Pinpoint the cell where the given text exists, returning its [X, Y] midpoint coordinate. 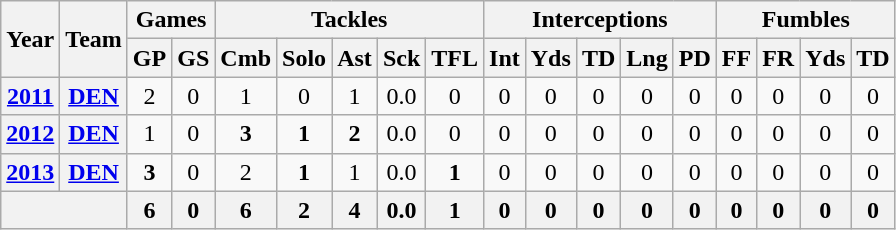
Ast [355, 58]
Sck [401, 58]
2013 [30, 172]
Team [94, 39]
FF [736, 58]
Lng [647, 58]
GS [194, 58]
Year [30, 39]
Int [505, 58]
Tackles [350, 20]
PD [694, 58]
Interceptions [600, 20]
Solo [304, 58]
Cmb [246, 58]
2012 [30, 134]
Fumbles [806, 20]
GP [149, 58]
TFL [455, 58]
FR [778, 58]
Games [170, 20]
4 [355, 210]
2011 [30, 96]
